Locate the cell with the specified text and output its (X, Y) center coordinate. 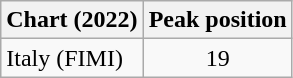
Chart (2022) (72, 20)
Peak position (218, 20)
Italy (FIMI) (72, 58)
19 (218, 58)
